Pinpoint the cell where the given text exists, returning its [X, Y] midpoint coordinate. 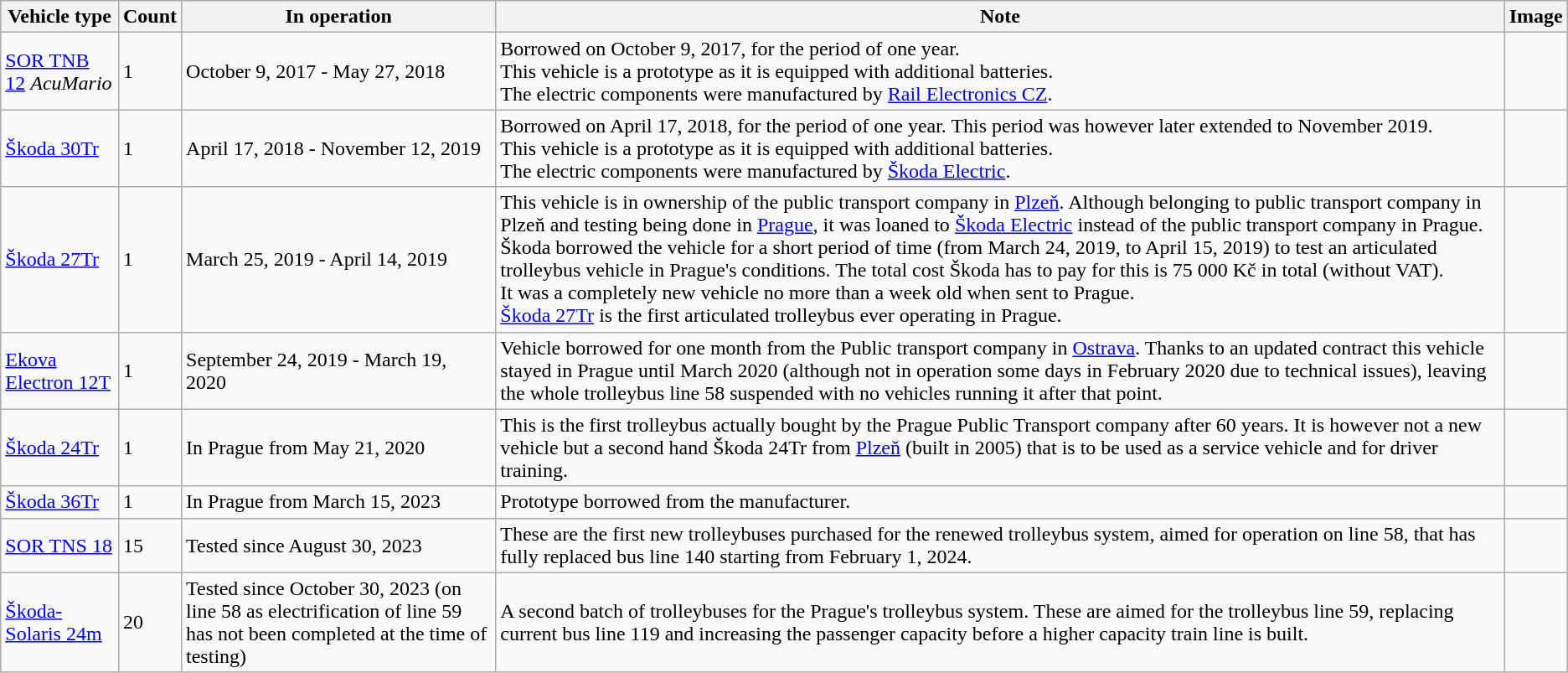
In Prague from May 21, 2020 [338, 448]
Škoda-Solaris 24m [60, 622]
In operation [338, 17]
SOR TNB 12 AcuMario [60, 71]
Škoda 27Tr [60, 260]
Tested since August 30, 2023 [338, 545]
Image [1536, 17]
Škoda 24Tr [60, 448]
Škoda 30Tr [60, 148]
Ekova Electron 12T [60, 370]
SOR TNS 18 [60, 545]
September 24, 2019 - March 19, 2020 [338, 370]
Škoda 36Tr [60, 502]
Count [149, 17]
Prototype borrowed from the manufacturer. [1000, 502]
March 25, 2019 - April 14, 2019 [338, 260]
Tested since October 30, 2023 (on line 58 as electrification of line 59 has not been completed at the time of testing) [338, 622]
Note [1000, 17]
Vehicle type [60, 17]
20 [149, 622]
October 9, 2017 - May 27, 2018 [338, 71]
15 [149, 545]
April 17, 2018 - November 12, 2019 [338, 148]
In Prague from March 15, 2023 [338, 502]
